Provide the [X, Y] coordinate of the cell's center where the given text is located.  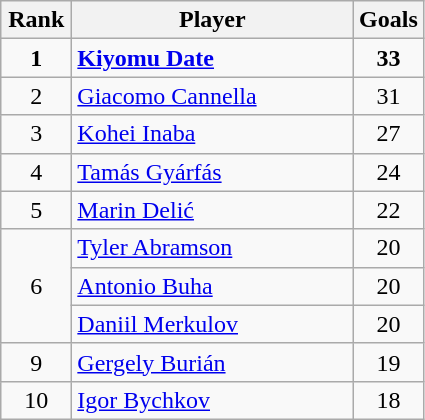
10 [36, 400]
Player [212, 20]
5 [36, 210]
19 [388, 362]
31 [388, 96]
18 [388, 400]
2 [36, 96]
22 [388, 210]
Goals [388, 20]
Rank [36, 20]
Antonio Buha [212, 286]
4 [36, 172]
Igor Bychkov [212, 400]
Daniil Merkulov [212, 324]
Marin Delić [212, 210]
9 [36, 362]
Tyler Abramson [212, 248]
Giacomo Cannella [212, 96]
Tamás Gyárfás [212, 172]
Gergely Burián [212, 362]
6 [36, 286]
24 [388, 172]
33 [388, 58]
Kohei Inaba [212, 134]
Kiyomu Date [212, 58]
27 [388, 134]
1 [36, 58]
3 [36, 134]
